Identify which cell holds the provided text, then report its (x, y) central coordinate. 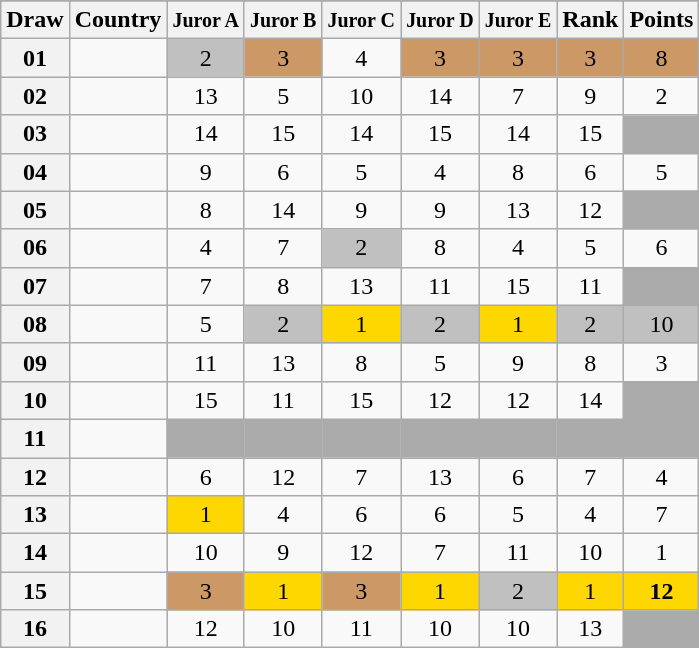
Country (118, 20)
04 (35, 172)
02 (35, 96)
09 (35, 362)
03 (35, 134)
06 (35, 248)
Juror E (518, 20)
Juror C (362, 20)
Points (662, 20)
05 (35, 210)
Rank (590, 20)
16 (35, 629)
01 (35, 58)
Juror B (283, 20)
Juror D (440, 20)
08 (35, 324)
Juror A (206, 20)
07 (35, 286)
Draw (35, 20)
